Output the (x, y) coordinate of the center of the cell containing the given text.  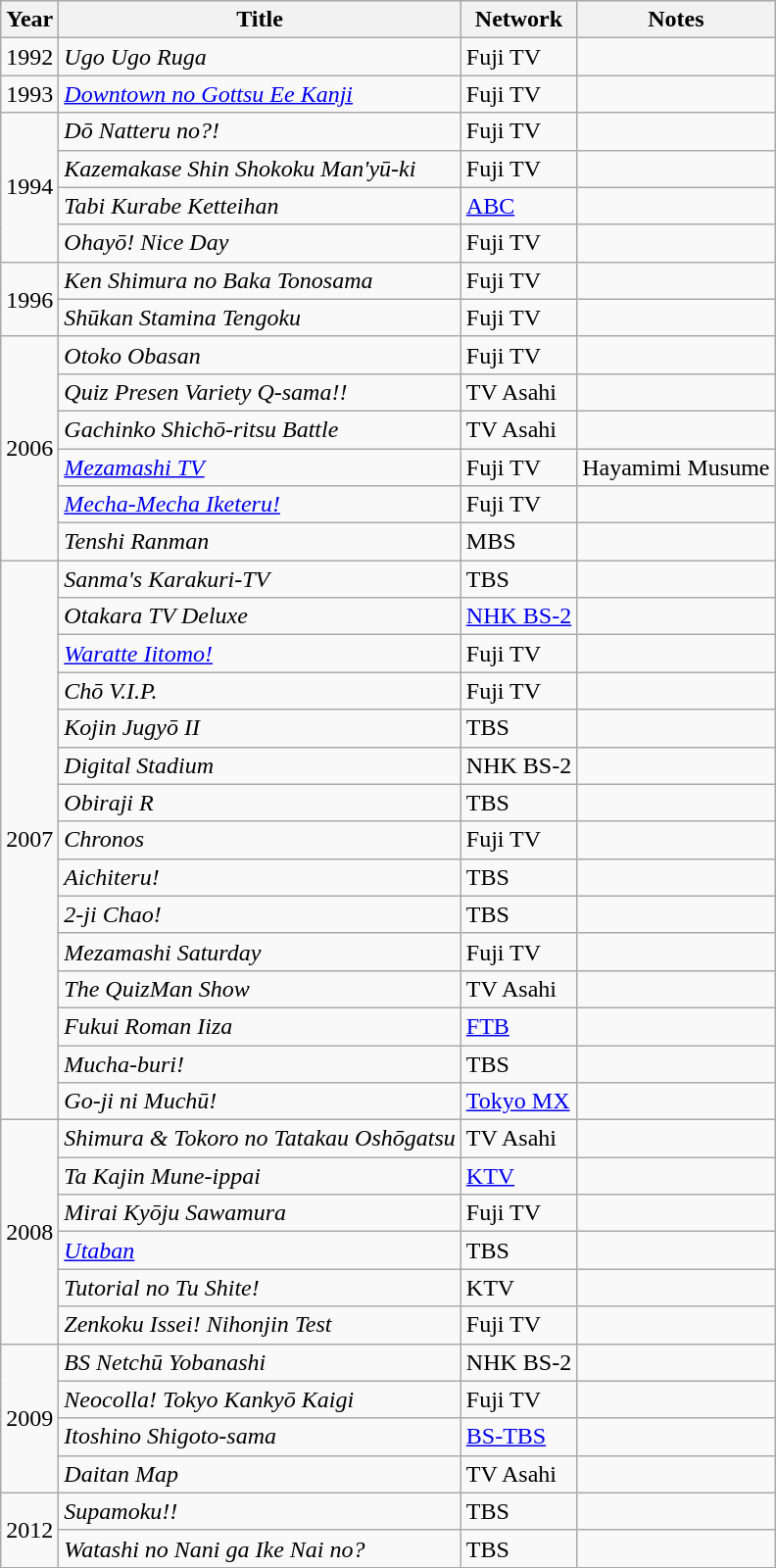
Tutorial no Tu Shite! (260, 1288)
2008 (29, 1232)
Downtown no Gottsu Ee Kanji (260, 94)
Ohayō! Nice Day (260, 243)
MBS (518, 542)
The QuizMan Show (260, 989)
Ken Shimura no Baka Tonosama (260, 280)
Mucha-buri! (260, 1063)
Utaban (260, 1250)
Sanma's Karakuri-TV (260, 579)
Network (518, 20)
Kojin Jugyō II (260, 728)
Itoshino Shigoto-sama (260, 1437)
Gachinko Shichō-ritsu Battle (260, 429)
Title (260, 20)
Tenshi Ranman (260, 542)
Mezamashi TV (260, 467)
2012 (29, 1530)
Watashi no Nani ga Ike Nai no? (260, 1548)
Aichiteru! (260, 877)
Waratte Iitomo! (260, 654)
Chronos (260, 840)
Notes (676, 20)
Supamoku!! (260, 1511)
Year (29, 20)
Ugo Ugo Ruga (260, 57)
2009 (29, 1418)
Obiraji R (260, 803)
Neocolla! Tokyo Kankyō Kaigi (260, 1399)
Zenkoku Issei! Nihonjin Test (260, 1325)
2006 (29, 448)
Kazemakase Shin Shokoku Man'yū-ki (260, 169)
Dō Natteru no?! (260, 131)
1993 (29, 94)
ABC (518, 206)
BS Netchū Yobanashi (260, 1362)
Chō V.I.P. (260, 691)
Otoko Obasan (260, 355)
Daitan Map (260, 1474)
2007 (29, 841)
Quiz Presen Variety Q-sama!! (260, 392)
Mirai Kyōju Sawamura (260, 1213)
Ta Kajin Mune-ippai (260, 1176)
1996 (29, 299)
BS-TBS (518, 1437)
Mecha-Mecha Iketeru! (260, 505)
Shimura & Tokoro no Tatakau Oshōgatsu (260, 1139)
Fukui Roman Iiza (260, 1026)
Otakara TV Deluxe (260, 616)
2-ji Chao! (260, 914)
1994 (29, 187)
Go-ji ni Muchū! (260, 1102)
Tabi Kurabe Ketteihan (260, 206)
Shūkan Stamina Tengoku (260, 318)
Digital Stadium (260, 765)
1992 (29, 57)
Tokyo MX (518, 1102)
Mezamashi Saturday (260, 952)
FTB (518, 1026)
Hayamimi Musume (676, 467)
